For the text-containing cell, return its midpoint in [X, Y] coordinate format. 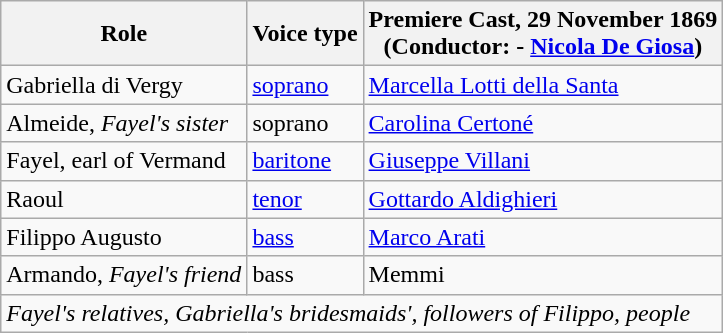
Gottardo Aldighieri [543, 199]
baritone [305, 161]
Raoul [124, 199]
Role [124, 34]
Gabriella di Vergy [124, 85]
tenor [305, 199]
Almeide, Fayel's sister [124, 123]
Memmi [543, 275]
Fayel's relatives, Gabriella's bridesmaids', followers of Filippo, people [362, 313]
Voice type [305, 34]
Giuseppe Villani [543, 161]
Armando, Fayel's friend [124, 275]
Fayel, earl of Vermand [124, 161]
Premiere Cast, 29 November 1869(Conductor: - Nicola De Giosa) [543, 34]
Marco Arati [543, 237]
Filippo Augusto [124, 237]
Carolina Certoné [543, 123]
Marcella Lotti della Santa [543, 85]
